For the text-containing cell, return its midpoint in [X, Y] coordinate format. 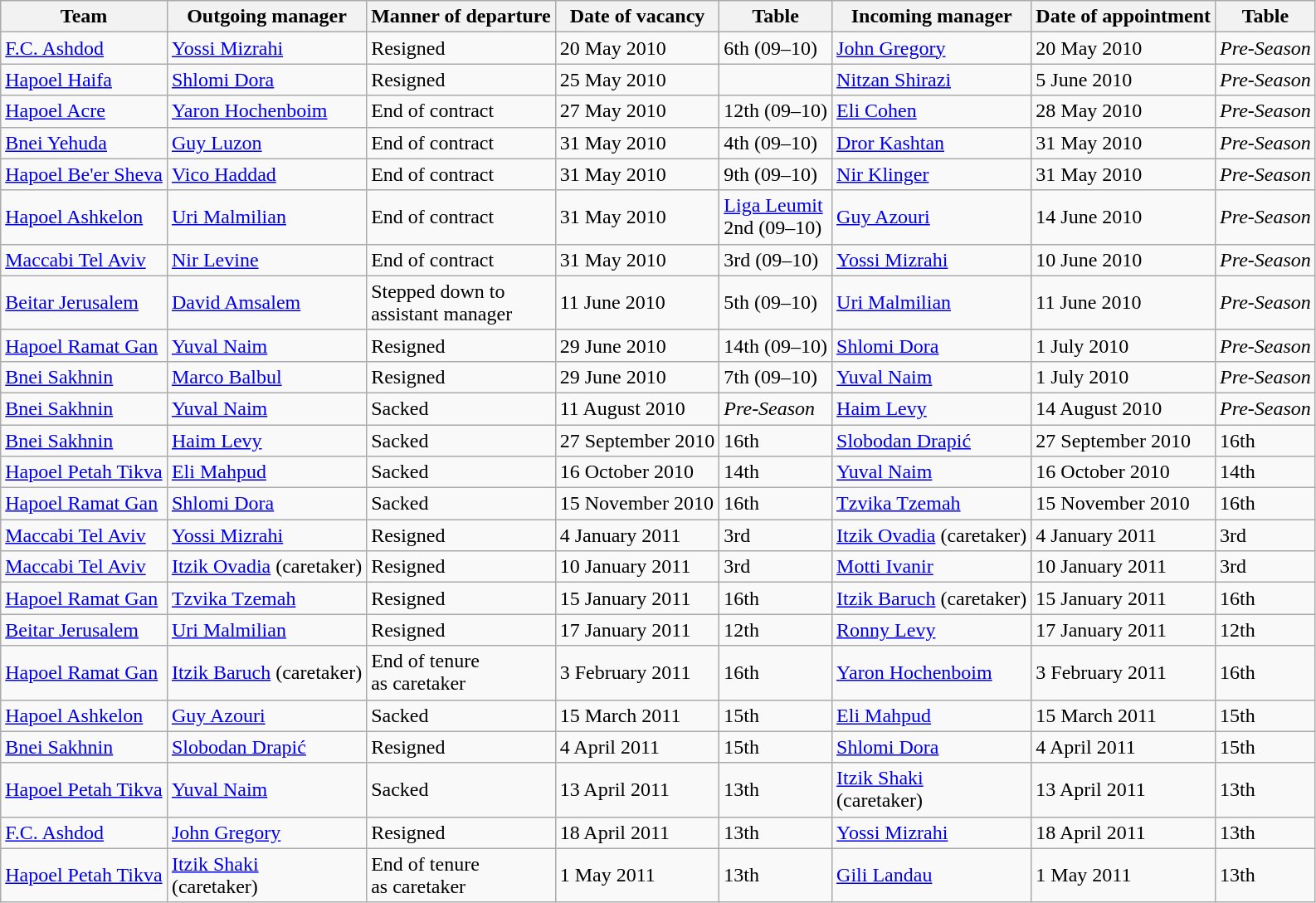
4th (09–10) [776, 143]
14 June 2010 [1123, 217]
27 May 2010 [637, 111]
Nitzan Shirazi [932, 80]
11 August 2010 [637, 408]
Nir Levine [266, 260]
Nir Klinger [932, 174]
10 June 2010 [1123, 260]
5 June 2010 [1123, 80]
Hapoel Haifa [85, 80]
Date of vacancy [637, 17]
Liga Leumit2nd (09–10) [776, 217]
Incoming manager [932, 17]
Hapoel Acre [85, 111]
Team [85, 17]
Hapoel Be'er Sheva [85, 174]
28 May 2010 [1123, 111]
12th (09–10) [776, 111]
14 August 2010 [1123, 408]
Outgoing manager [266, 17]
Stepped down toassistant manager [461, 302]
Vico Haddad [266, 174]
7th (09–10) [776, 377]
Date of appointment [1123, 17]
Bnei Yehuda [85, 143]
Marco Balbul [266, 377]
Dror Kashtan [932, 143]
5th (09–10) [776, 302]
Gili Landau [932, 875]
Ronny Levy [932, 630]
Motti Ivanir [932, 567]
25 May 2010 [637, 80]
Guy Luzon [266, 143]
Eli Cohen [932, 111]
3rd (09–10) [776, 260]
6th (09–10) [776, 48]
9th (09–10) [776, 174]
David Amsalem [266, 302]
Manner of departure [461, 17]
14th (09–10) [776, 345]
